Determine the [x, y] coordinate at the center of the cell enclosing the given text.  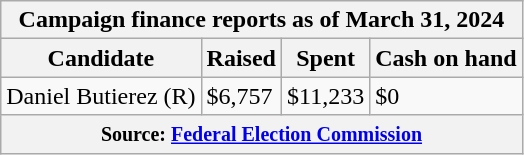
$11,233 [325, 96]
Candidate [101, 58]
$6,757 [241, 96]
Daniel Butierez (R) [101, 96]
Raised [241, 58]
Cash on hand [446, 58]
$0 [446, 96]
Source: Federal Election Commission [262, 134]
Campaign finance reports as of March 31, 2024 [262, 20]
Spent [325, 58]
